Extract the (x, y) coordinate from the center of the cell holding the provided text.  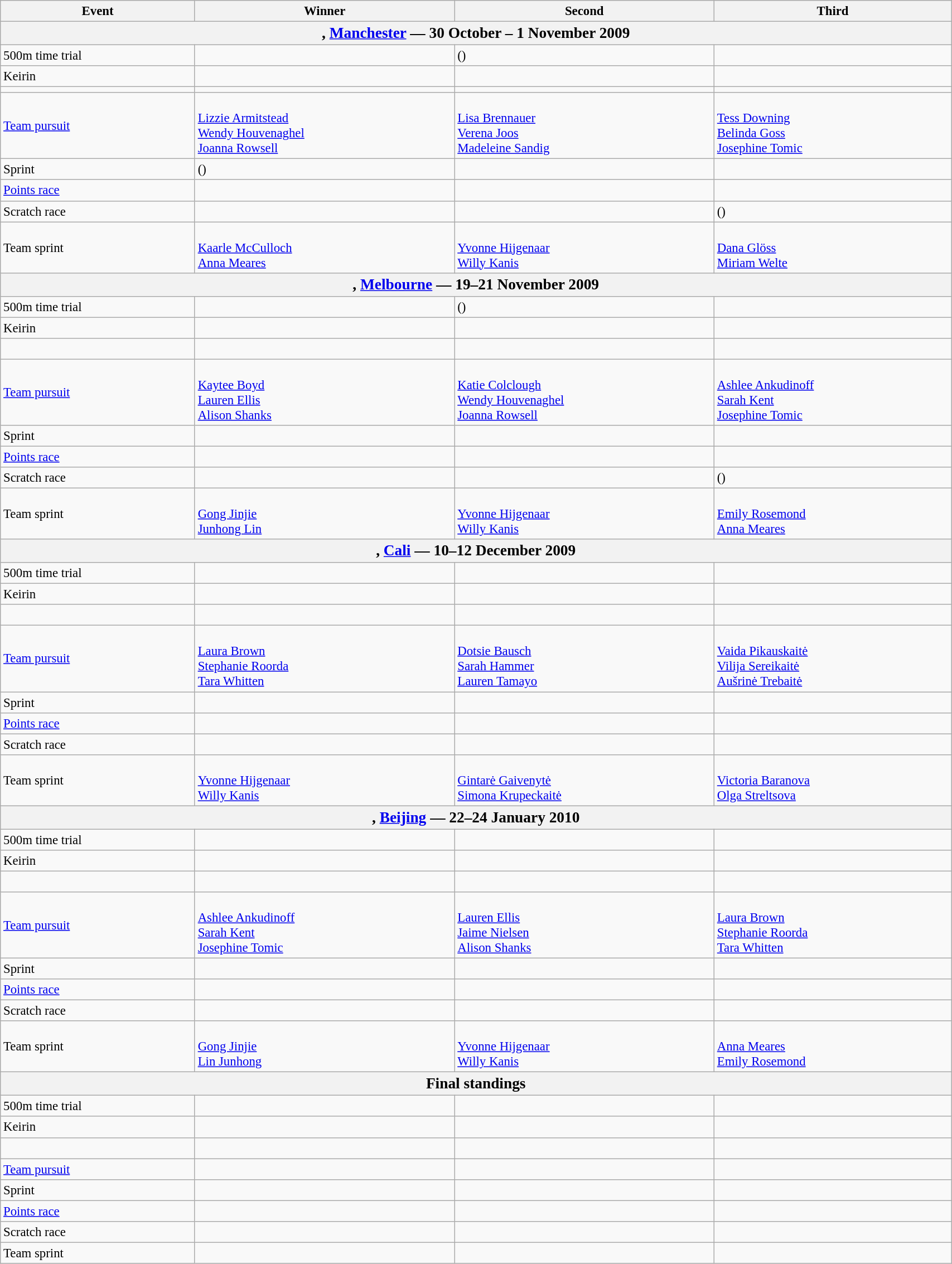
Lauren EllisJaime NielsenAlison Shanks (584, 926)
Lizzie ArmitsteadWendy HouvenaghelJoanna Rowsell (325, 126)
, Manchester — 30 October – 1 November 2009 (476, 33)
Dana GlössMiriam Welte (832, 248)
, Melbourne — 19–21 November 2009 (476, 284)
, Cali — 10–12 December 2009 (476, 551)
Kaarle McCullochAnna Meares (325, 248)
Tess DowningBelinda GossJosephine Tomic (832, 126)
Kaytee BoydLauren EllisAlison Shanks (325, 393)
, Beijing — 22–24 January 2010 (476, 817)
Gong JinjieJunhong Lin (325, 514)
Lisa BrennauerVerena JoosMadeleine Sandig (584, 126)
Third (832, 11)
Emily RosemondAnna Meares (832, 514)
Vaida PikauskaitėVilija SereikaitėAušrinė Trebaitė (832, 659)
Gintarė GaivenytėSimona Krupeckaitė (584, 780)
Winner (325, 11)
Gong JinjieLin Junhong (325, 1047)
Dotsie BauschSarah HammerLauren Tamayo (584, 659)
Event (98, 11)
Anna MearesEmily Rosemond (832, 1047)
Katie ColcloughWendy HouvenaghelJoanna Rowsell (584, 393)
Second (584, 11)
Victoria BaranovaOlga Streltsova (832, 780)
Final standings (476, 1084)
